Identify which cell holds the provided text, then report its [X, Y] central coordinate. 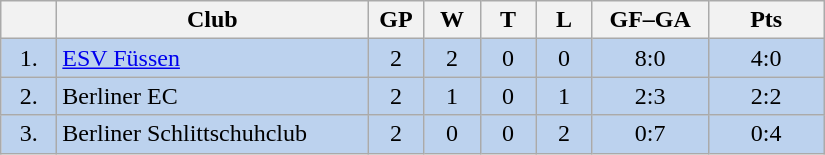
GF–GA [650, 20]
2:2 [766, 96]
T [508, 20]
Berliner Schlittschuhclub [212, 134]
8:0 [650, 58]
L [564, 20]
1. [29, 58]
Club [212, 20]
ESV Füssen [212, 58]
4:0 [766, 58]
Pts [766, 20]
2:3 [650, 96]
0:7 [650, 134]
3. [29, 134]
GP [396, 20]
W [452, 20]
Berliner EC [212, 96]
2. [29, 96]
0:4 [766, 134]
